Pinpoint the cell where the given text exists, returning its [x, y] midpoint coordinate. 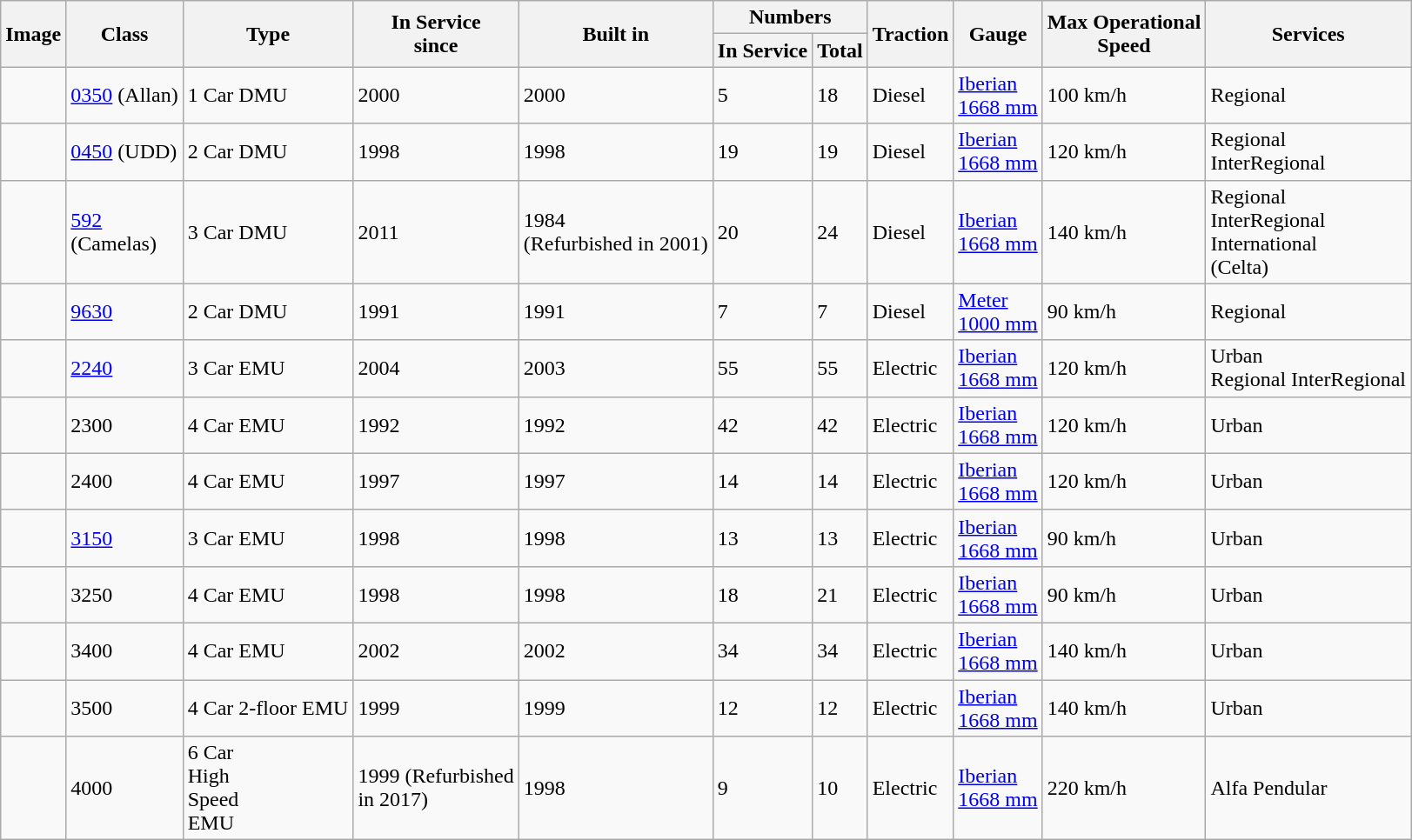
Class [124, 34]
Services [1308, 34]
2011 [436, 231]
0350 (Allan) [124, 96]
Numbers [790, 17]
3500 [124, 708]
24 [840, 231]
RegionalInterRegionalInternational(Celta) [1308, 231]
Built in [616, 34]
21 [840, 595]
Traction [910, 34]
Total [840, 50]
592(Camelas) [124, 231]
0450 (UDD) [124, 151]
2003 [616, 369]
3 Car DMU [268, 231]
2004 [436, 369]
100 km/h [1124, 96]
Alfa Pendular [1308, 788]
2300 [124, 424]
RegionalInterRegional [1308, 151]
2400 [124, 482]
In Service [762, 50]
3250 [124, 595]
220 km/h [1124, 788]
1 Car DMU [268, 96]
6 CarHighSpeedEMU [268, 788]
Gauge [998, 34]
4 Car 2-floor EMU [268, 708]
Type [268, 34]
5 [762, 96]
1999 (Refurbishedin 2017) [436, 788]
20 [762, 231]
In Servicesince [436, 34]
10 [840, 788]
2240 [124, 369]
3400 [124, 650]
4000 [124, 788]
1984(Refurbished in 2001) [616, 231]
3150 [124, 537]
Max OperationalSpeed [1124, 34]
9630 [124, 311]
Image [33, 34]
UrbanRegional InterRegional [1308, 369]
9 [762, 788]
Meter1000 mm [998, 311]
